Provide the (x, y) coordinate of the cell's center where the given text is located.  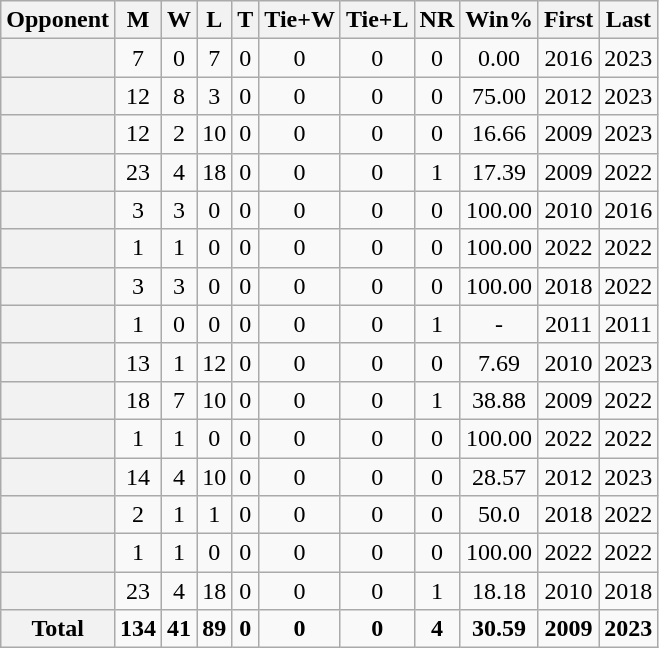
30.59 (500, 629)
0.00 (500, 58)
NR (437, 20)
50.0 (500, 515)
L (214, 20)
Win% (500, 20)
18.18 (500, 591)
M (138, 20)
8 (180, 96)
17.39 (500, 172)
- (500, 324)
Tie+L (377, 20)
14 (138, 477)
Tie+W (300, 20)
41 (180, 629)
T (246, 20)
13 (138, 362)
134 (138, 629)
Opponent (58, 20)
7.69 (500, 362)
28.57 (500, 477)
Last (628, 20)
89 (214, 629)
16.66 (500, 134)
First (568, 20)
75.00 (500, 96)
38.88 (500, 400)
W (180, 20)
Total (58, 629)
